Provide the [X, Y] coordinate of the cell's center where the given text is located.  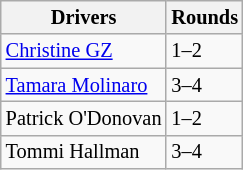
Patrick O'Donovan [84, 118]
Tommi Hallman [84, 152]
Rounds [204, 17]
Christine GZ [84, 51]
Tamara Molinaro [84, 85]
Drivers [84, 17]
